Return [x, y] of the center of cell containing provided text 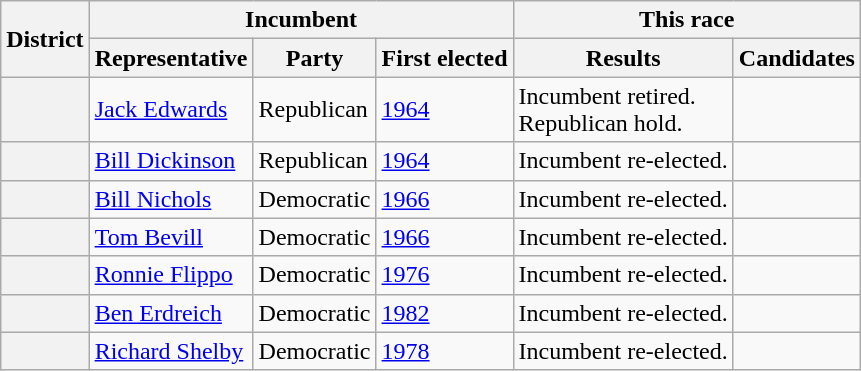
District [45, 39]
Bill Nichols [171, 199]
Tom Bevill [171, 237]
Ronnie Flippo [171, 275]
Results [623, 58]
1978 [444, 351]
1982 [444, 313]
Richard Shelby [171, 351]
Jack Edwards [171, 110]
Incumbent [301, 20]
Party [314, 58]
1976 [444, 275]
Incumbent retired.Republican hold. [623, 110]
Ben Erdreich [171, 313]
Representative [171, 58]
This race [686, 20]
First elected [444, 58]
Bill Dickinson [171, 161]
Candidates [796, 58]
